Return (x, y) of the center of cell containing provided text 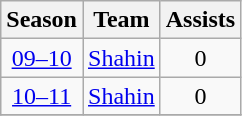
10–11 (42, 96)
09–10 (42, 58)
Season (42, 20)
Assists (200, 20)
Team (121, 20)
